Locate the cell with the specified text and output its [X, Y] center coordinate. 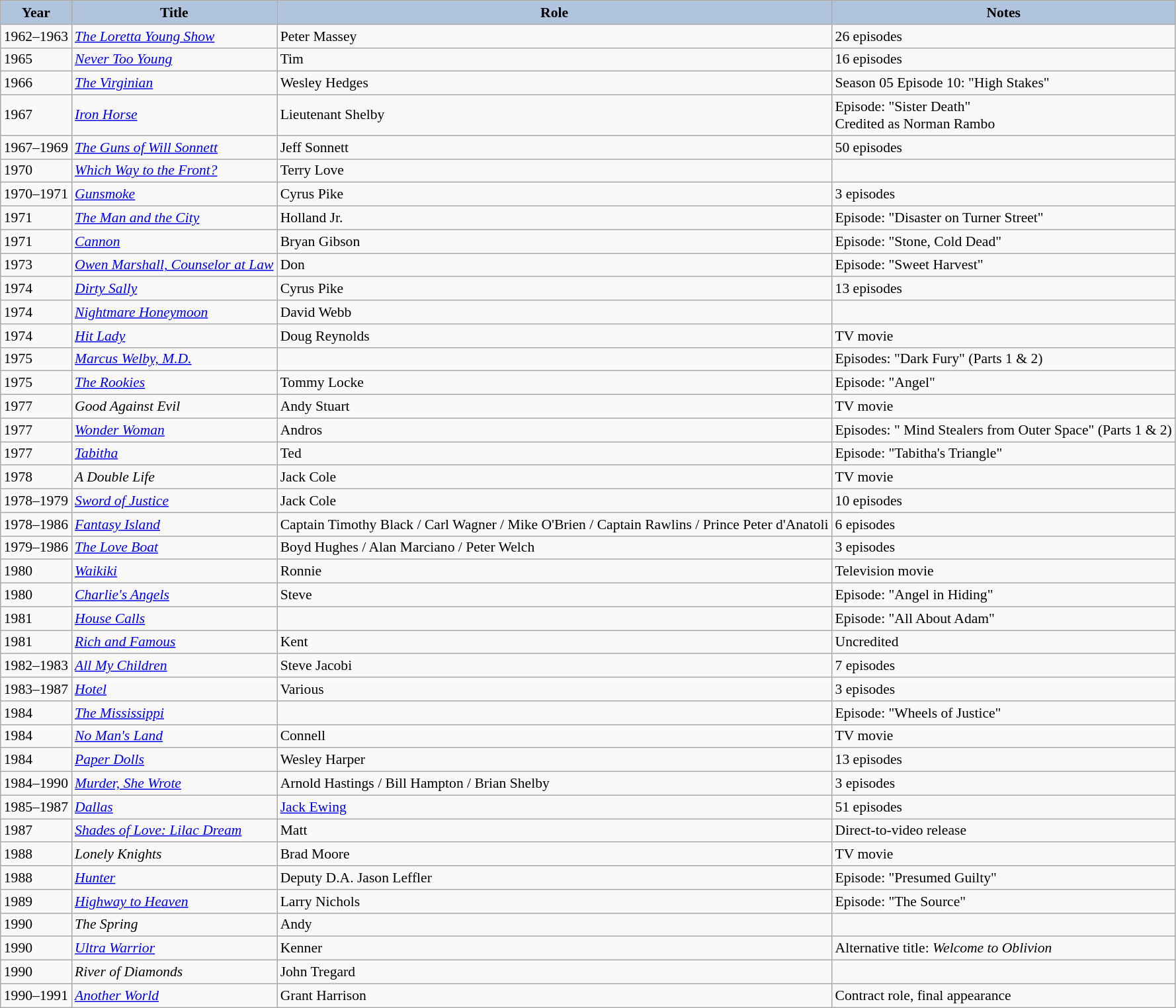
1989 [36, 902]
The Spring [175, 925]
Lonely Knights [175, 855]
The Love Boat [175, 548]
Jack Ewing [554, 807]
Jeff Sonnett [554, 147]
Wonder Woman [175, 430]
All My Children [175, 666]
1967–1969 [36, 147]
Gunsmoke [175, 194]
Various [554, 689]
Terry Love [554, 171]
Episode: "Presumed Guilty" [1004, 878]
Ronnie [554, 571]
1978–1979 [36, 501]
Good Against Evil [175, 407]
Doug Reynolds [554, 336]
Episodes: "Dark Fury" (Parts 1 & 2) [1004, 359]
Peter Massey [554, 36]
The Guns of Will Sonnett [175, 147]
16 episodes [1004, 60]
1967 [36, 115]
Kent [554, 642]
Title [175, 13]
Hunter [175, 878]
Marcus Welby, M.D. [175, 359]
Murder, She Wrote [175, 784]
Grant Harrison [554, 995]
Dallas [175, 807]
Hotel [175, 689]
Deputy D.A. Jason Leffler [554, 878]
Role [554, 13]
Rich and Famous [175, 642]
Andy Stuart [554, 407]
Notes [1004, 13]
Brad Moore [554, 855]
Direct-to-video release [1004, 831]
Uncredited [1004, 642]
River of Diamonds [175, 972]
No Man's Land [175, 736]
Episode: "All About Adam" [1004, 618]
10 episodes [1004, 501]
Ted [554, 454]
Episode: "Wheels of Justice" [1004, 713]
The Man and the City [175, 218]
1962–1963 [36, 36]
Episodes: " Mind Stealers from Outer Space" (Parts 1 & 2) [1004, 430]
Steve [554, 595]
Episode: "Angel in Hiding" [1004, 595]
Kenner [554, 948]
House Calls [175, 618]
Contract role, final appearance [1004, 995]
Cannon [175, 241]
1973 [36, 265]
Matt [554, 831]
Episode: "Angel" [1004, 383]
51 episodes [1004, 807]
Paper Dolls [175, 760]
Iron Horse [175, 115]
6 episodes [1004, 525]
Holland Jr. [554, 218]
1965 [36, 60]
Episode: "Sister Death"Credited as Norman Rambo [1004, 115]
Lieutenant Shelby [554, 115]
The Loretta Young Show [175, 36]
Shades of Love: Lilac Dream [175, 831]
Tabitha [175, 454]
John Tregard [554, 972]
Wesley Hedges [554, 83]
Hit Lady [175, 336]
1982–1983 [36, 666]
Episode: "Tabitha's Triangle" [1004, 454]
Fantasy Island [175, 525]
Episode: "Disaster on Turner Street" [1004, 218]
Year [36, 13]
Episode: "The Source" [1004, 902]
Boyd Hughes / Alan Marciano / Peter Welch [554, 548]
Owen Marshall, Counselor at Law [175, 265]
Sword of Justice [175, 501]
1970 [36, 171]
Captain Timothy Black / Carl Wagner / Mike O'Brien / Captain Rawlins / Prince Peter d'Anatoli [554, 525]
1978–1986 [36, 525]
Ultra Warrior [175, 948]
Don [554, 265]
1984–1990 [36, 784]
Nightmare Honeymoon [175, 312]
1978 [36, 478]
1985–1987 [36, 807]
Larry Nichols [554, 902]
Episode: "Sweet Harvest" [1004, 265]
1966 [36, 83]
1990–1991 [36, 995]
The Mississippi [175, 713]
Never Too Young [175, 60]
David Webb [554, 312]
Andros [554, 430]
1970–1971 [36, 194]
Andy [554, 925]
Another World [175, 995]
The Virginian [175, 83]
Wesley Harper [554, 760]
Connell [554, 736]
50 episodes [1004, 147]
Tim [554, 60]
1983–1987 [36, 689]
Dirty Sally [175, 289]
Season 05 Episode 10: "High Stakes" [1004, 83]
Charlie's Angels [175, 595]
Arnold Hastings / Bill Hampton / Brian Shelby [554, 784]
Television movie [1004, 571]
1979–1986 [36, 548]
Waikiki [175, 571]
The Rookies [175, 383]
1987 [36, 831]
Alternative title: Welcome to Oblivion [1004, 948]
7 episodes [1004, 666]
Highway to Heaven [175, 902]
26 episodes [1004, 36]
A Double Life [175, 478]
Bryan Gibson [554, 241]
Steve Jacobi [554, 666]
Tommy Locke [554, 383]
Episode: "Stone, Cold Dead" [1004, 241]
Which Way to the Front? [175, 171]
